Locate the cell with the specified text and output its [X, Y] center coordinate. 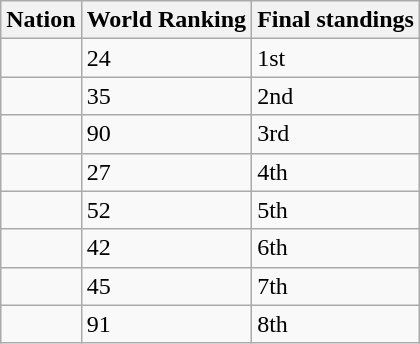
5th [336, 210]
24 [166, 58]
35 [166, 96]
45 [166, 286]
3rd [336, 134]
7th [336, 286]
6th [336, 248]
91 [166, 324]
Final standings [336, 20]
90 [166, 134]
52 [166, 210]
27 [166, 172]
42 [166, 248]
8th [336, 324]
Nation [41, 20]
1st [336, 58]
2nd [336, 96]
4th [336, 172]
World Ranking [166, 20]
